Capture the cell that displays the provided text and extract its (x, y) central coordinate. 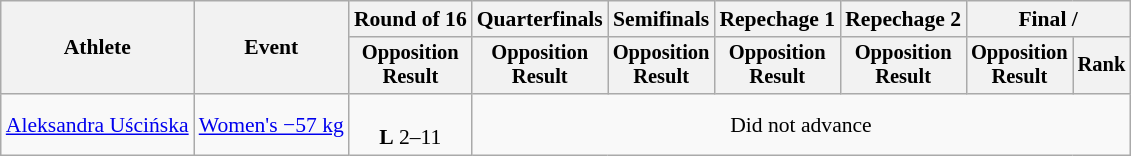
Final / (1048, 19)
Quarterfinals (540, 19)
Event (272, 48)
L 2–11 (410, 124)
Rank (1102, 66)
Semifinals (662, 19)
Aleksandra Uścińska (98, 124)
Repechage 1 (777, 19)
Women's −57 kg (272, 124)
Round of 16 (410, 19)
Did not advance (801, 124)
Athlete (98, 48)
Repechage 2 (903, 19)
